For the text-containing cell, return its midpoint in [X, Y] coordinate format. 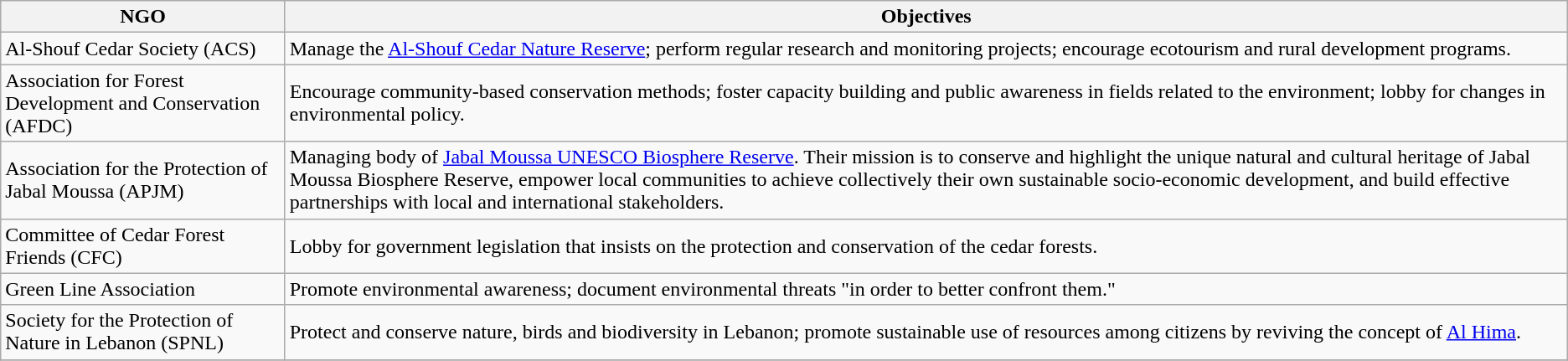
Promote environmental awareness; document environmental threats "in order to better confront them." [926, 289]
Manage the Al-Shouf Cedar Nature Reserve; perform regular research and monitoring projects; encourage ecotourism and rural development programs. [926, 49]
Objectives [926, 17]
Society for the Protection of Nature in Lebanon (SPNL) [142, 332]
NGO [142, 17]
Al-Shouf Cedar Society (ACS) [142, 49]
Committee of Cedar Forest Friends (CFC) [142, 246]
Association for the Protection of Jabal Moussa (APJM) [142, 180]
Green Line Association [142, 289]
Lobby for government legislation that insists on the protection and conservation of the cedar forests. [926, 246]
Association for Forest Development and Conservation (AFDC) [142, 103]
